For the text-containing cell, return its midpoint in [X, Y] coordinate format. 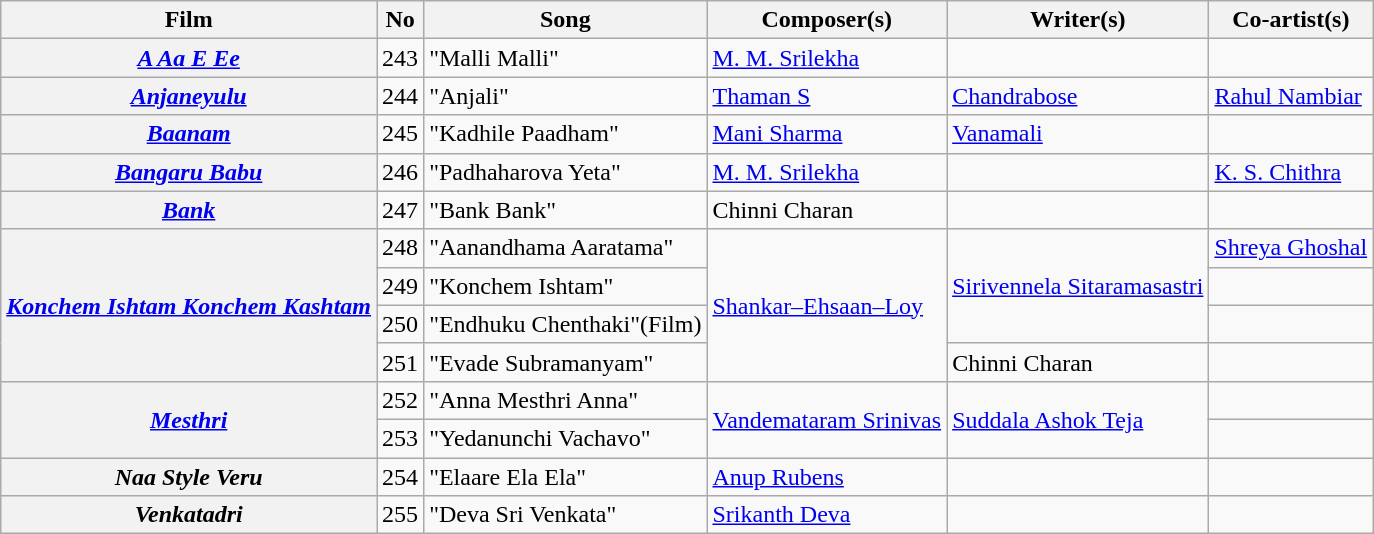
"Bank Bank" [566, 210]
Sirivennela Sitaramasastri [1078, 286]
K. S. Chithra [1291, 172]
"Anjali" [566, 96]
Vanamali [1078, 134]
246 [400, 172]
"Kadhile Paadham" [566, 134]
Srikanth Deva [827, 515]
Mani Sharma [827, 134]
250 [400, 324]
Film [189, 20]
"Endhuku Chenthaki"(Film) [566, 324]
Anup Rubens [827, 477]
"Konchem Ishtam" [566, 286]
"Padhaharova Yeta" [566, 172]
Mesthri [189, 419]
249 [400, 286]
Composer(s) [827, 20]
Naa Style Veru [189, 477]
Konchem Ishtam Konchem Kashtam [189, 305]
253 [400, 438]
"Yedanunchi Vachavo" [566, 438]
Venkatadri [189, 515]
"Evade Subramanyam" [566, 362]
247 [400, 210]
Bank [189, 210]
Vandemataram Srinivas [827, 419]
A Aa E Ee [189, 58]
Bangaru Babu [189, 172]
"Malli Malli" [566, 58]
"Deva Sri Venkata" [566, 515]
Writer(s) [1078, 20]
Baanam [189, 134]
Song [566, 20]
255 [400, 515]
Shankar–Ehsaan–Loy [827, 305]
254 [400, 477]
243 [400, 58]
"Elaare Ela Ela" [566, 477]
Anjaneyulu [189, 96]
252 [400, 400]
"Anna Mesthri Anna" [566, 400]
Rahul Nambiar [1291, 96]
"Aanandhama Aaratama" [566, 248]
Thaman S [827, 96]
No [400, 20]
Suddala Ashok Teja [1078, 419]
251 [400, 362]
244 [400, 96]
248 [400, 248]
Shreya Ghoshal [1291, 248]
245 [400, 134]
Co-artist(s) [1291, 20]
Chandrabose [1078, 96]
